Search for the cell housing the specified text and yield its (x, y) center coordinate. 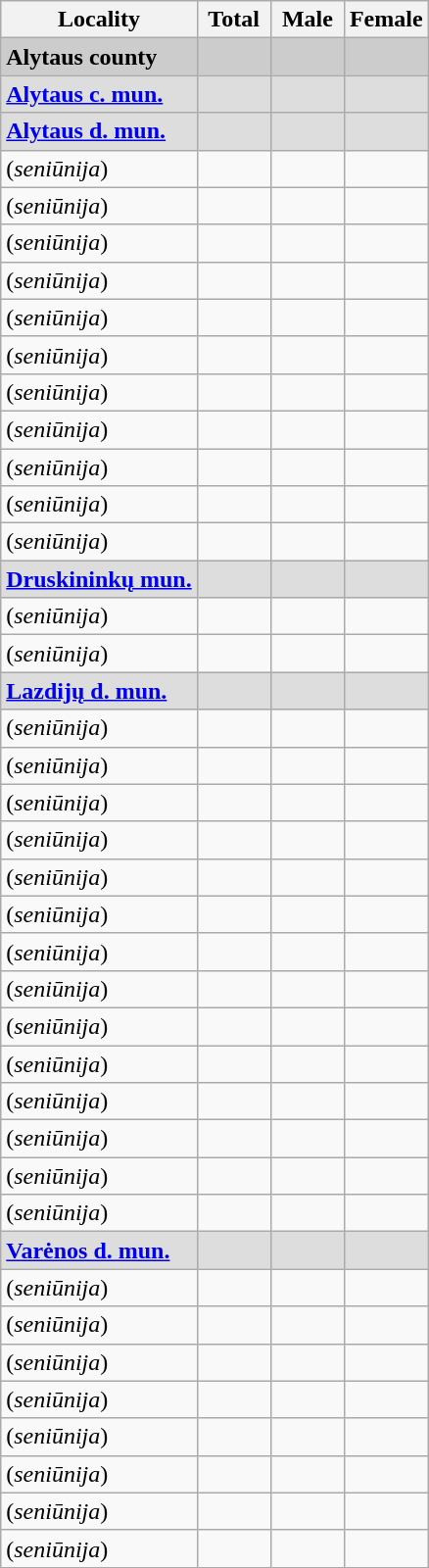
Varėnos d. mun. (100, 1250)
Total (233, 20)
Alytaus c. mun. (100, 94)
Alytaus d. mun. (100, 131)
Female (386, 20)
Locality (100, 20)
Lazdijų d. mun. (100, 691)
Male (308, 20)
Druskininkų mun. (100, 579)
Alytaus county (100, 57)
